Search for the cell housing the specified text and yield its [x, y] center coordinate. 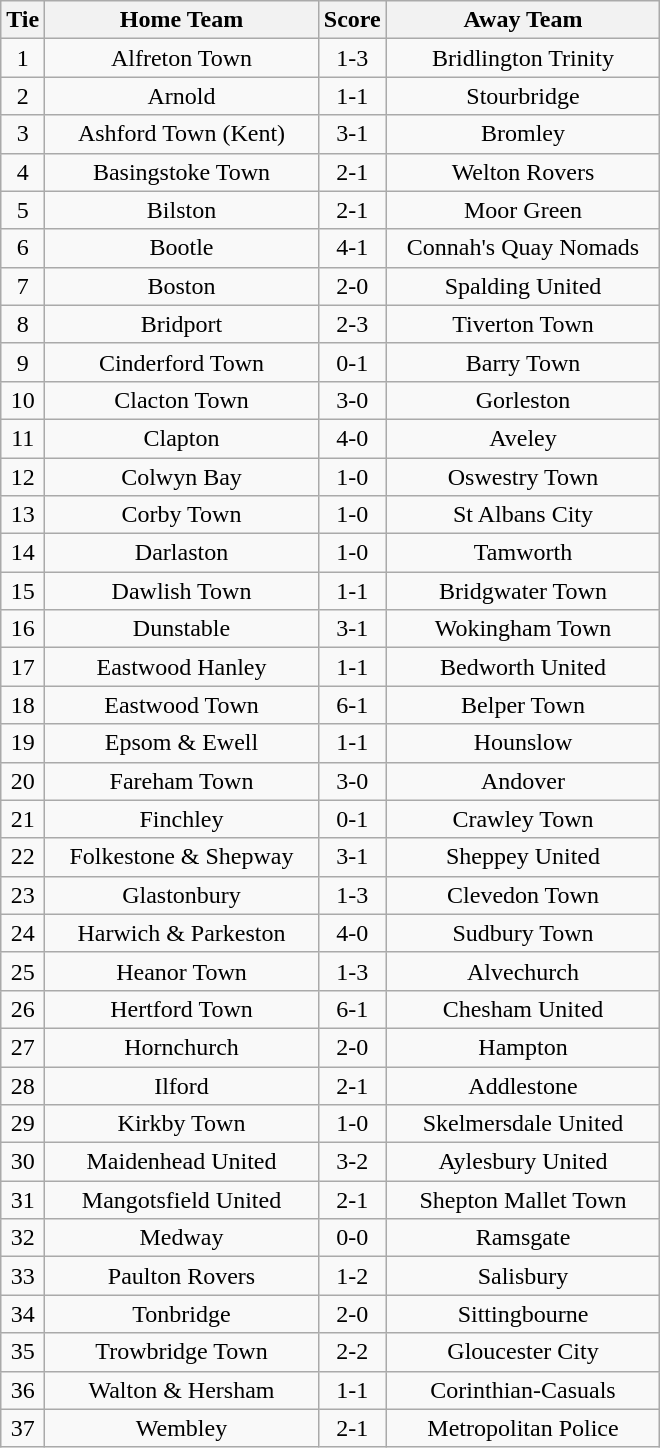
Kirkby Town [182, 1124]
Alfreton Town [182, 58]
Bridlington Trinity [523, 58]
8 [23, 324]
Crawley Town [523, 819]
Hounslow [523, 743]
Score [352, 20]
Maidenhead United [182, 1162]
Spalding United [523, 286]
3-2 [352, 1162]
Trowbridge Town [182, 1352]
Shepton Mallet Town [523, 1200]
Tonbridge [182, 1314]
Cinderford Town [182, 362]
Arnold [182, 96]
Skelmersdale United [523, 1124]
Wembley [182, 1428]
Belper Town [523, 705]
7 [23, 286]
Metropolitan Police [523, 1428]
Connah's Quay Nomads [523, 248]
Welton Rovers [523, 172]
2-2 [352, 1352]
Bedworth United [523, 667]
22 [23, 857]
Walton & Hersham [182, 1390]
28 [23, 1085]
Eastwood Hanley [182, 667]
Ramsgate [523, 1238]
2 [23, 96]
Medway [182, 1238]
Gloucester City [523, 1352]
19 [23, 743]
Ilford [182, 1085]
Sheppey United [523, 857]
Addlestone [523, 1085]
15 [23, 591]
10 [23, 400]
Andover [523, 781]
4 [23, 172]
Alvechurch [523, 971]
Glastonbury [182, 895]
17 [23, 667]
30 [23, 1162]
1 [23, 58]
Folkestone & Shepway [182, 857]
Oswestry Town [523, 477]
26 [23, 1009]
Corinthian-Casuals [523, 1390]
Dunstable [182, 629]
Away Team [523, 20]
Clevedon Town [523, 895]
Darlaston [182, 553]
Bromley [523, 134]
6 [23, 248]
Gorleston [523, 400]
13 [23, 515]
37 [23, 1428]
Bridgwater Town [523, 591]
33 [23, 1276]
Epsom & Ewell [182, 743]
Moor Green [523, 210]
Home Team [182, 20]
Tamworth [523, 553]
Wokingham Town [523, 629]
2-3 [352, 324]
3 [23, 134]
18 [23, 705]
Hampton [523, 1047]
Bilston [182, 210]
20 [23, 781]
4-1 [352, 248]
31 [23, 1200]
Bridport [182, 324]
Aylesbury United [523, 1162]
Heanor Town [182, 971]
27 [23, 1047]
Fareham Town [182, 781]
Boston [182, 286]
9 [23, 362]
Ashford Town (Kent) [182, 134]
12 [23, 477]
Aveley [523, 438]
St Albans City [523, 515]
Stourbridge [523, 96]
16 [23, 629]
14 [23, 553]
34 [23, 1314]
11 [23, 438]
21 [23, 819]
24 [23, 933]
Sudbury Town [523, 933]
Basingstoke Town [182, 172]
Clacton Town [182, 400]
Bootle [182, 248]
Chesham United [523, 1009]
35 [23, 1352]
Paulton Rovers [182, 1276]
Hornchurch [182, 1047]
Tiverton Town [523, 324]
Colwyn Bay [182, 477]
29 [23, 1124]
36 [23, 1390]
Dawlish Town [182, 591]
1-2 [352, 1276]
Eastwood Town [182, 705]
Hertford Town [182, 1009]
0-0 [352, 1238]
25 [23, 971]
Harwich & Parkeston [182, 933]
Barry Town [523, 362]
Corby Town [182, 515]
Sittingbourne [523, 1314]
23 [23, 895]
Salisbury [523, 1276]
32 [23, 1238]
Clapton [182, 438]
Finchley [182, 819]
Tie [23, 20]
5 [23, 210]
Mangotsfield United [182, 1200]
